Determine the [x, y] coordinate at the center of the cell enclosing the given text.  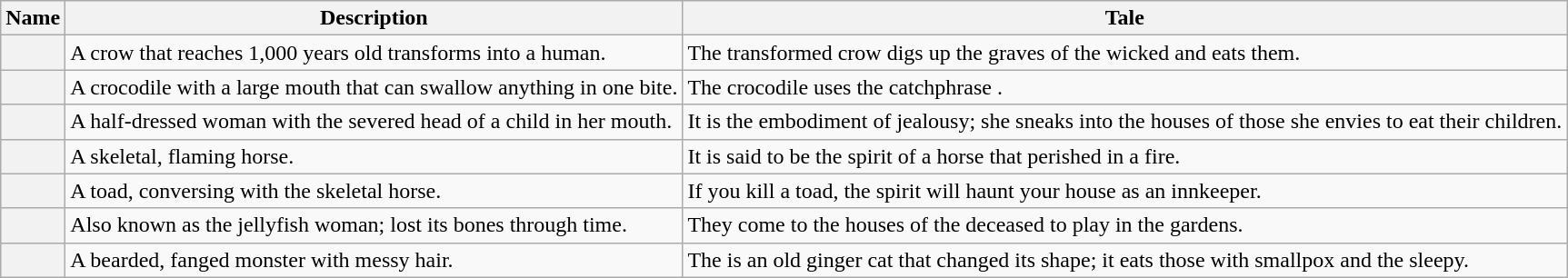
The is an old ginger cat that changed its shape; it eats those with smallpox and the sleepy. [1125, 260]
It is said to be the spirit of a horse that perished in a fire. [1125, 156]
A crocodile with a large mouth that can swallow anything in one bite. [375, 87]
Also known as the jellyfish woman; lost its bones through time. [375, 225]
A toad, conversing with the skeletal horse. [375, 191]
A half-dressed woman with the severed head of a child in her mouth. [375, 122]
The transformed crow digs up the graves of the wicked and eats them. [1125, 53]
A crow that reaches 1,000 years old transforms into a human. [375, 53]
They come to the houses of the deceased to play in the gardens. [1125, 225]
The crocodile uses the catchphrase . [1125, 87]
Description [375, 18]
If you kill a toad, the spirit will haunt your house as an innkeeper. [1125, 191]
Name [33, 18]
A bearded, fanged monster with messy hair. [375, 260]
A skeletal, flaming horse. [375, 156]
It is the embodiment of jealousy; she sneaks into the houses of those she envies to eat their children. [1125, 122]
Tale [1125, 18]
